Determine the (X, Y) coordinate at the center of the cell enclosing the given text.  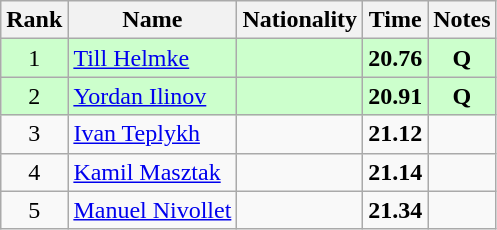
Manuel Nivollet (152, 210)
21.34 (396, 210)
Notes (462, 20)
2 (34, 96)
Till Helmke (152, 58)
5 (34, 210)
21.12 (396, 134)
Kamil Masztak (152, 172)
Nationality (300, 20)
20.91 (396, 96)
Rank (34, 20)
3 (34, 134)
21.14 (396, 172)
Yordan Ilinov (152, 96)
Time (396, 20)
4 (34, 172)
20.76 (396, 58)
1 (34, 58)
Ivan Teplykh (152, 134)
Name (152, 20)
